Find where the given text appears and provide that cell's center as (x, y) coordinate. 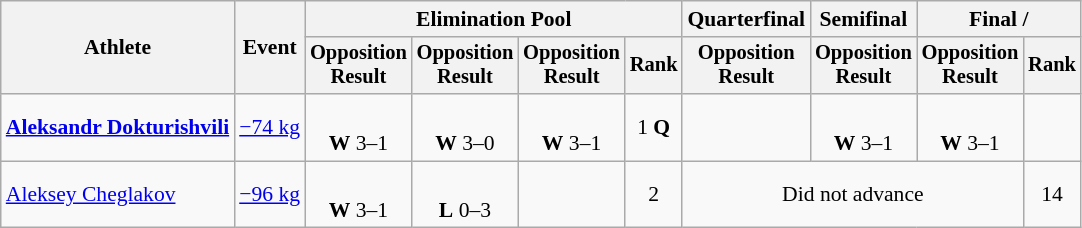
Athlete (118, 48)
−74 kg (270, 128)
Semifinal (864, 19)
Aleksey Cheglakov (118, 194)
14 (1052, 194)
Event (270, 48)
Aleksandr Dokturishvili (118, 128)
−96 kg (270, 194)
2 (654, 194)
Final / (999, 19)
Elimination Pool (494, 19)
Did not advance (852, 194)
1 Q (654, 128)
L 0–3 (466, 194)
W 3–0 (466, 128)
Quarterfinal (746, 19)
